Find where the given text appears and provide that cell's center as (X, Y) coordinate. 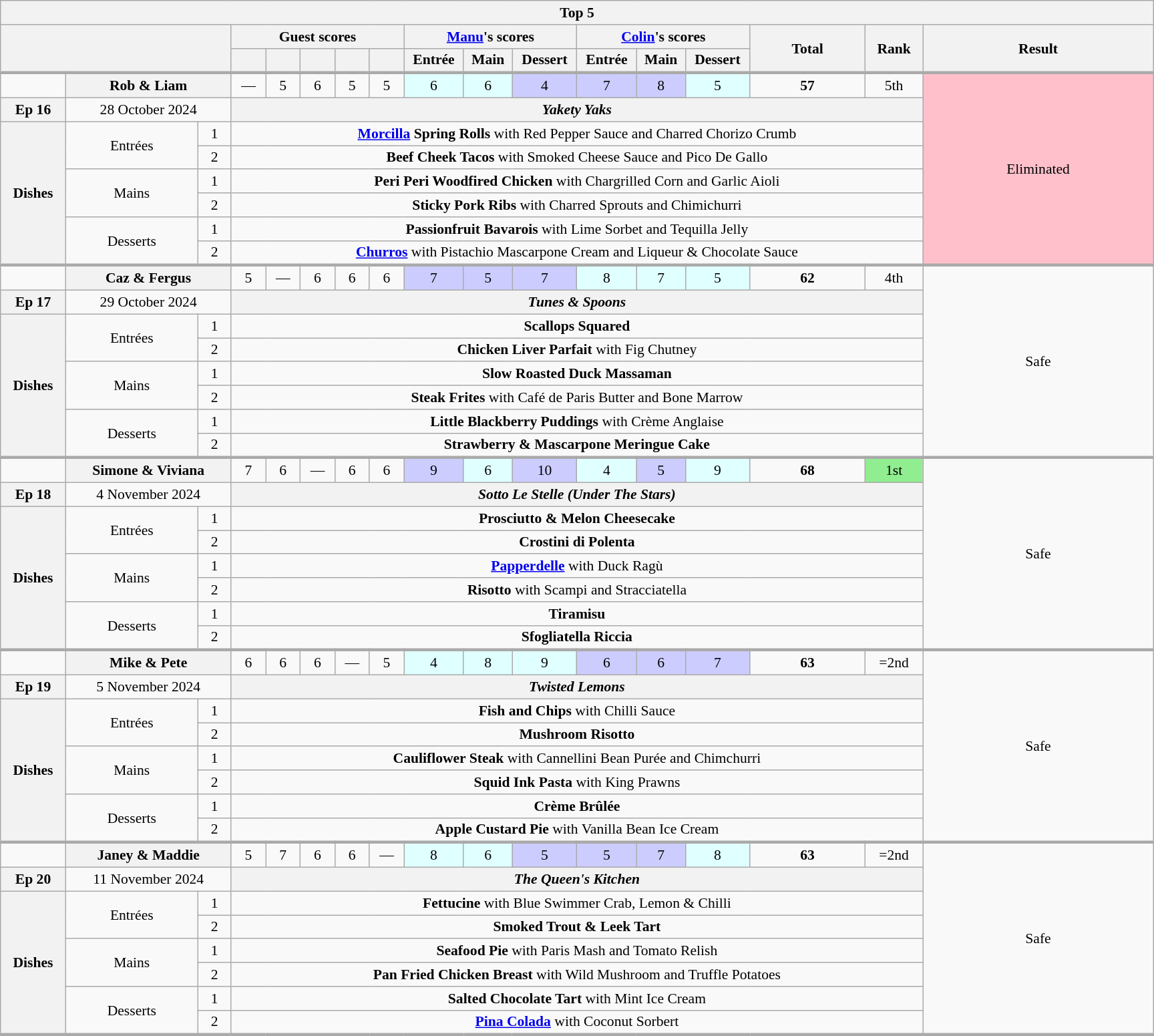
Slow Roasted Duck Massaman (577, 374)
Pina Colada with Coconut Sorbert (577, 1022)
Morcilla Spring Rolls with Red Pepper Sauce and Charred Chorizo Crumb (577, 134)
Tunes & Spoons (577, 303)
Rob & Liam (148, 85)
4 November 2024 (148, 495)
Sotto Le Stelle (Under The Stars) (577, 495)
Salted Chocolate Tart with Mint Ice Cream (577, 999)
Ep 16 (33, 110)
Crème Brûlée (577, 806)
Ep 18 (33, 495)
Seafood Pie with Paris Mash and Tomato Relish (577, 951)
Yakety Yaks (577, 110)
62 (808, 278)
Tiramisu (577, 614)
1st (894, 470)
Prosciutto & Melon Cheesecake (577, 518)
Twisted Lemons (577, 687)
Simone & Viviana (148, 470)
29 October 2024 (148, 303)
Apple Custard Pie with Vanilla Bean Ice Cream (577, 830)
Churros with Pistachio Mascarpone Cream and Liqueur & Chocolate Sauce (577, 252)
Crostini di Polenta (577, 542)
4th (894, 278)
Ep 20 (33, 880)
Peri Peri Woodfired Chicken with Chargrilled Corn and Garlic Aioli (577, 182)
Ep 17 (33, 303)
Pan Fried Chicken Breast with Wild Mushroom and Truffle Potatoes (577, 975)
Risotto with Scampi and Stracciatella (577, 590)
10 (545, 470)
Chicken Liver Parfait with Fig Chutney (577, 350)
Total (808, 49)
5 November 2024 (148, 687)
Fettucine with Blue Swimmer Crab, Lemon & Chilli (577, 903)
Papperdelle with Duck Ragù (577, 566)
Top 5 (577, 13)
Sticky Pork Ribs with Charred Sprouts and Chimichurri (577, 205)
68 (808, 470)
Smoked Trout & Leek Tart (577, 927)
Result (1038, 49)
Passionfruit Bavarois with Lime Sorbet and Tequilla Jelly (577, 229)
Scallops Squared (577, 326)
Fish and Chips with Chilli Sauce (577, 711)
Caz & Fergus (148, 278)
Squid Ink Pasta with King Prawns (577, 782)
Eliminated (1038, 170)
The Queen's Kitchen (577, 880)
5th (894, 85)
Strawberry & Mascarpone Meringue Cake (577, 445)
Ep 19 (33, 687)
Little Blackberry Puddings with Crème Anglaise (577, 421)
57 (808, 85)
Janey & Maddie (148, 855)
Cauliflower Steak with Cannellini Bean Purée and Chimchurri (577, 759)
Sfogliatella Riccia (577, 637)
Rank (894, 49)
Mike & Pete (148, 663)
11 November 2024 (148, 880)
Beef Cheek Tacos with Smoked Cheese Sauce and Pico De Gallo (577, 158)
Colin's scores (664, 37)
Manu's scores (490, 37)
Steak Frites with Café de Paris Butter and Bone Marrow (577, 397)
28 October 2024 (148, 110)
Guest scores (318, 37)
Mushroom Risotto (577, 735)
